From the cell containing the given text, extract its center point as (x, y) coordinate. 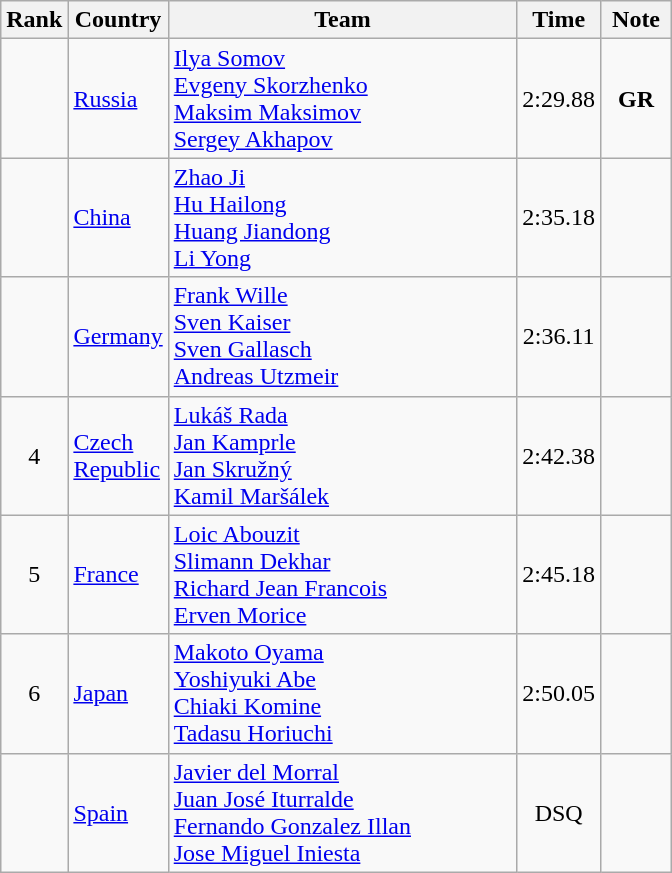
Team (342, 20)
DSQ (559, 812)
2:45.18 (559, 574)
Time (559, 20)
Zhao JiHu HailongHuang JiandongLi Yong (342, 218)
Spain (118, 812)
GR (636, 98)
Frank WilleSven KaiserSven GallaschAndreas Utzmeir (342, 336)
2:29.88 (559, 98)
2:35.18 (559, 218)
Japan (118, 694)
6 (34, 694)
Javier del MorralJuan José IturraldeFernando Gonzalez IllanJose Miguel Iniesta (342, 812)
France (118, 574)
2:50.05 (559, 694)
2:42.38 (559, 456)
2:36.11 (559, 336)
Makoto OyamaYoshiyuki AbeChiaki KomineTadasu Horiuchi (342, 694)
Lukáš RadaJan KamprleJan SkružnýKamil Maršálek (342, 456)
5 (34, 574)
Ilya SomovEvgeny SkorzhenkoMaksim MaksimovSergey Akhapov (342, 98)
Loic AbouzitSlimann DekharRichard Jean FrancoisErven Morice (342, 574)
Germany (118, 336)
Country (118, 20)
Russia (118, 98)
Rank (34, 20)
Czech Republic (118, 456)
China (118, 218)
4 (34, 456)
Note (636, 20)
